Provide the (X, Y) coordinate of the cell's center where the given text is located.  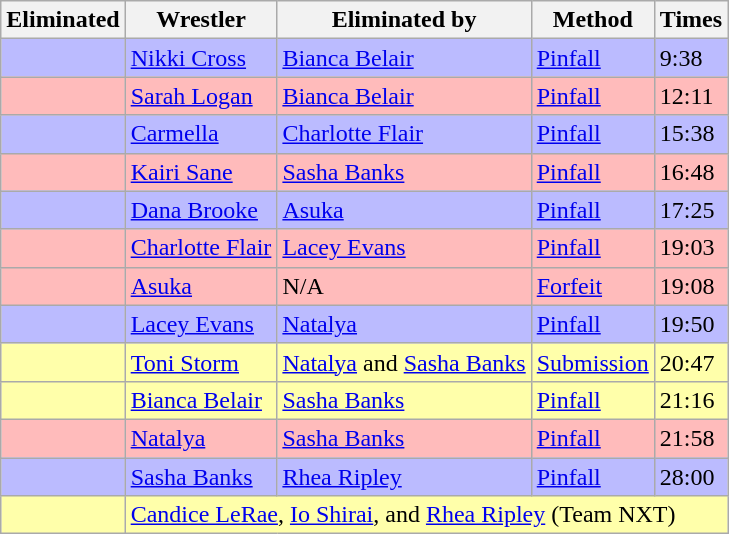
Eliminated by (404, 20)
19:50 (690, 324)
17:25 (690, 210)
16:48 (690, 172)
Eliminated (63, 20)
Sarah Logan (201, 96)
N/A (404, 286)
Toni Storm (201, 362)
Nikki Cross (201, 58)
Wrestler (201, 20)
Forfeit (592, 286)
15:38 (690, 134)
19:03 (690, 248)
20:47 (690, 362)
Submission (592, 362)
Carmella (201, 134)
Rhea Ripley (404, 477)
Dana Brooke (201, 210)
21:16 (690, 400)
28:00 (690, 477)
21:58 (690, 438)
19:08 (690, 286)
Times (690, 20)
Method (592, 20)
12:11 (690, 96)
Candice LeRae, Io Shirai, and Rhea Ripley (Team NXT) (426, 515)
Natalya and Sasha Banks (404, 362)
9:38 (690, 58)
Kairi Sane (201, 172)
